Return the [X, Y] coordinate for the center point of the cell that contains the specified text.  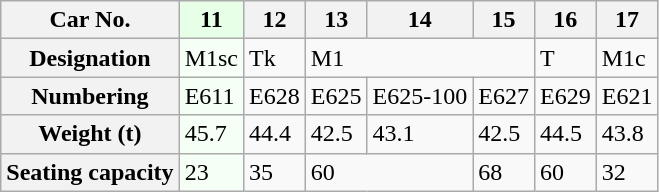
11 [211, 20]
E629 [565, 96]
M1c [627, 58]
M1sc [211, 58]
E625 [336, 96]
68 [504, 172]
32 [627, 172]
44.5 [565, 134]
Tk [275, 58]
Car No. [90, 20]
15 [504, 20]
35 [275, 172]
E625-100 [420, 96]
43.1 [420, 134]
E628 [275, 96]
E621 [627, 96]
E611 [211, 96]
Seating capacity [90, 172]
E627 [504, 96]
Numbering [90, 96]
13 [336, 20]
45.7 [211, 134]
17 [627, 20]
23 [211, 172]
44.4 [275, 134]
14 [420, 20]
43.8 [627, 134]
16 [565, 20]
T [565, 58]
M1 [420, 58]
Weight (t) [90, 134]
Designation [90, 58]
12 [275, 20]
